Capture the cell that displays the provided text and extract its [x, y] central coordinate. 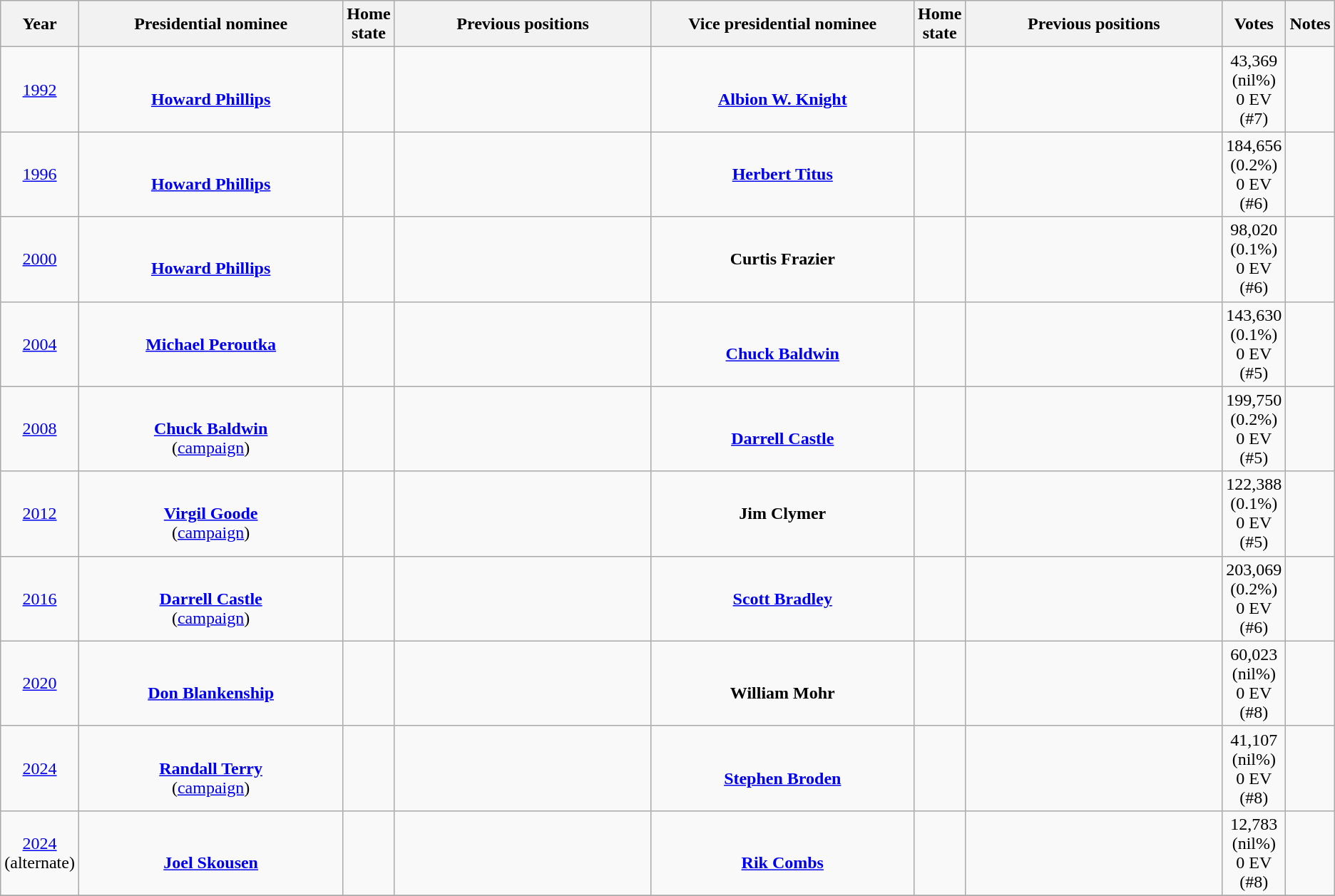
Herbert Titus [782, 174]
Randall Terry(campaign) [210, 768]
1996 [40, 174]
2020 [40, 683]
Presidential nominee [210, 24]
2000 [40, 259]
2012 [40, 513]
Scott Bradley [782, 599]
William Mohr [782, 683]
Year [40, 24]
Virgil Goode(campaign) [210, 513]
Don Blankenship [210, 683]
122,388 (0.1%)0 EV (#5) [1254, 513]
Curtis Frazier [782, 259]
199,750 (0.2%)0 EV (#5) [1254, 429]
Vice presidential nominee [782, 24]
Darrell Castle(campaign) [210, 599]
2024 (alternate) [40, 853]
Darrell Castle [782, 429]
Votes [1254, 24]
Rik Combs [782, 853]
41,107 (nil%)0 EV (#8) [1254, 768]
Notes [1310, 24]
2024 [40, 768]
Chuck Baldwin(campaign) [210, 429]
Michael Peroutka [210, 344]
143,630 (0.1%)0 EV (#5) [1254, 344]
203,069 (0.2%)0 EV (#6) [1254, 599]
60,023 (nil%)0 EV (#8) [1254, 683]
1992 [40, 90]
12,783 (nil%)0 EV (#8) [1254, 853]
Stephen Broden [782, 768]
2016 [40, 599]
184,656 (0.2%)0 EV (#6) [1254, 174]
2008 [40, 429]
43,369 (nil%)0 EV (#7) [1254, 90]
Joel Skousen [210, 853]
Chuck Baldwin [782, 344]
Jim Clymer [782, 513]
98,020 (0.1%)0 EV (#6) [1254, 259]
Albion W. Knight [782, 90]
2004 [40, 344]
